Return the (x, y) coordinate for the center point of the cell that contains the specified text.  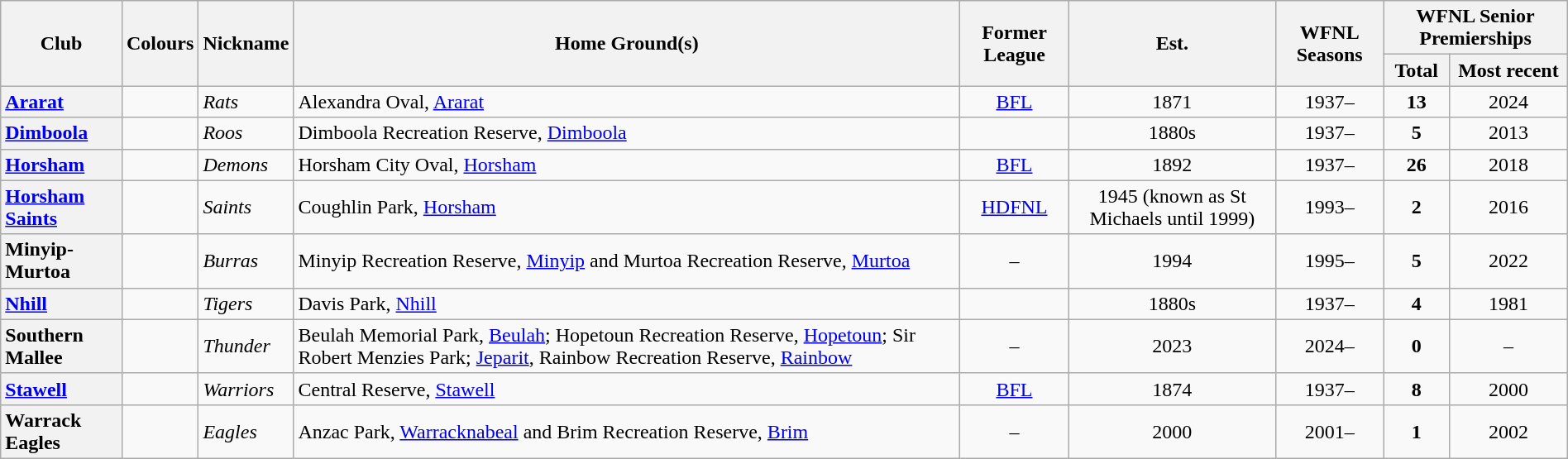
Minyip Recreation Reserve, Minyip and Murtoa Recreation Reserve, Murtoa (627, 261)
8 (1417, 389)
Rats (246, 102)
1945 (known as St Michaels until 1999) (1172, 207)
Horsham (61, 165)
WFNL Senior Premierships (1475, 28)
Tigers (246, 304)
2022 (1508, 261)
1995– (1330, 261)
Home Ground(s) (627, 43)
Dimboola Recreation Reserve, Dimboola (627, 133)
Dimboola (61, 133)
Minyip-Murtoa (61, 261)
Demons (246, 165)
Central Reserve, Stawell (627, 389)
1892 (1172, 165)
Alexandra Oval, Ararat (627, 102)
Roos (246, 133)
2024 (1508, 102)
Warriors (246, 389)
Former League (1014, 43)
1874 (1172, 389)
1993– (1330, 207)
2018 (1508, 165)
Beulah Memorial Park, Beulah; Hopetoun Recreation Reserve, Hopetoun; Sir Robert Menzies Park; Jeparit, Rainbow Recreation Reserve, Rainbow (627, 346)
Saints (246, 207)
2016 (1508, 207)
Horsham Saints (61, 207)
Davis Park, Nhill (627, 304)
Warrack Eagles (61, 432)
Ararat (61, 102)
WFNL Seasons (1330, 43)
2023 (1172, 346)
4 (1417, 304)
Nhill (61, 304)
Anzac Park, Warracknabeal and Brim Recreation Reserve, Brim (627, 432)
2002 (1508, 432)
Stawell (61, 389)
1981 (1508, 304)
Coughlin Park, Horsham (627, 207)
0 (1417, 346)
1871 (1172, 102)
Horsham City Oval, Horsham (627, 165)
Eagles (246, 432)
2001– (1330, 432)
Most recent (1508, 70)
Colours (160, 43)
26 (1417, 165)
Nickname (246, 43)
HDFNL (1014, 207)
Burras (246, 261)
2 (1417, 207)
Total (1417, 70)
Est. (1172, 43)
1 (1417, 432)
2024– (1330, 346)
1994 (1172, 261)
Club (61, 43)
2013 (1508, 133)
Thunder (246, 346)
Southern Mallee (61, 346)
13 (1417, 102)
